Provide the (X, Y) coordinate of the cell's center where the given text is located.  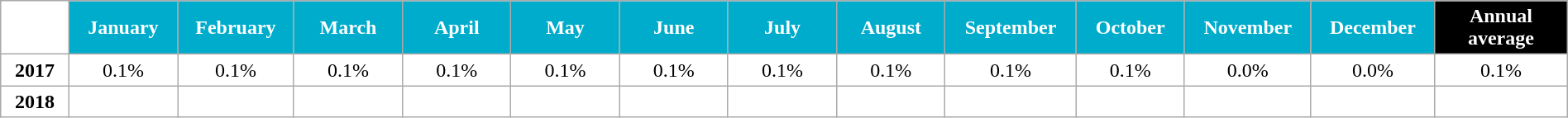
2017 (35, 70)
Annual average (1502, 28)
March (347, 28)
May (566, 28)
April (457, 28)
June (673, 28)
October (1130, 28)
September (1011, 28)
November (1247, 28)
July (782, 28)
2018 (35, 101)
December (1373, 28)
February (237, 28)
January (122, 28)
August (892, 28)
